Identify which cell holds the provided text, then report its [X, Y] central coordinate. 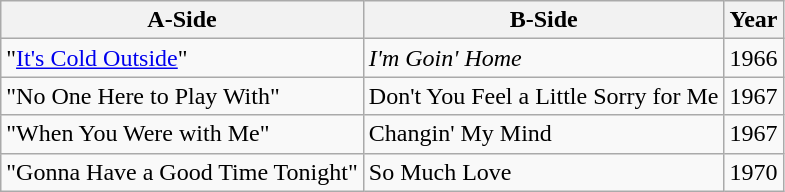
1966 [754, 58]
Changin' My Mind [544, 134]
Don't You Feel a Little Sorry for Me [544, 96]
"No One Here to Play With" [182, 96]
"When You Were with Me" [182, 134]
So Much Love [544, 172]
Year [754, 20]
I'm Goin' Home [544, 58]
B-Side [544, 20]
1970 [754, 172]
A-Side [182, 20]
"It's Cold Outside" [182, 58]
"Gonna Have a Good Time Tonight" [182, 172]
